Detect which cell encompasses the target text, then output its [X, Y] center coordinate. 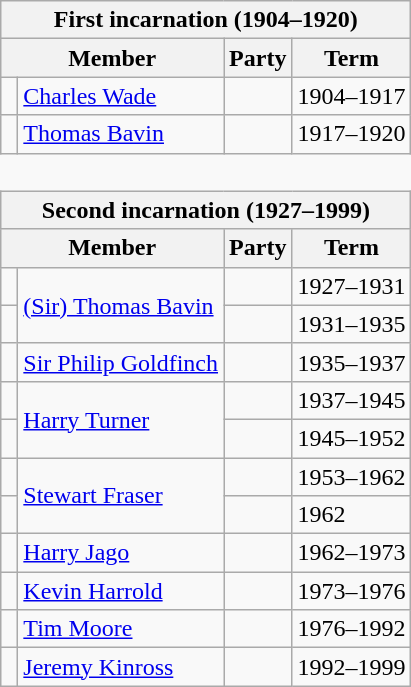
Tim Moore [121, 629]
1904–1917 [352, 96]
Harry Jago [121, 553]
Charles Wade [121, 96]
1962 [352, 515]
1945–1952 [352, 438]
1962–1973 [352, 553]
1992–1999 [352, 667]
Sir Philip Goldfinch [121, 362]
Kevin Harrold [121, 591]
First incarnation (1904–1920) [206, 20]
Thomas Bavin [121, 134]
Harry Turner [121, 419]
1931–1935 [352, 324]
Jeremy Kinross [121, 667]
1973–1976 [352, 591]
Second incarnation (1927–1999) [206, 210]
(Sir) Thomas Bavin [121, 305]
1937–1945 [352, 400]
1927–1931 [352, 286]
1935–1937 [352, 362]
1953–1962 [352, 477]
1976–1992 [352, 629]
Stewart Fraser [121, 496]
1917–1920 [352, 134]
